Return [x, y] of the center of cell containing provided text 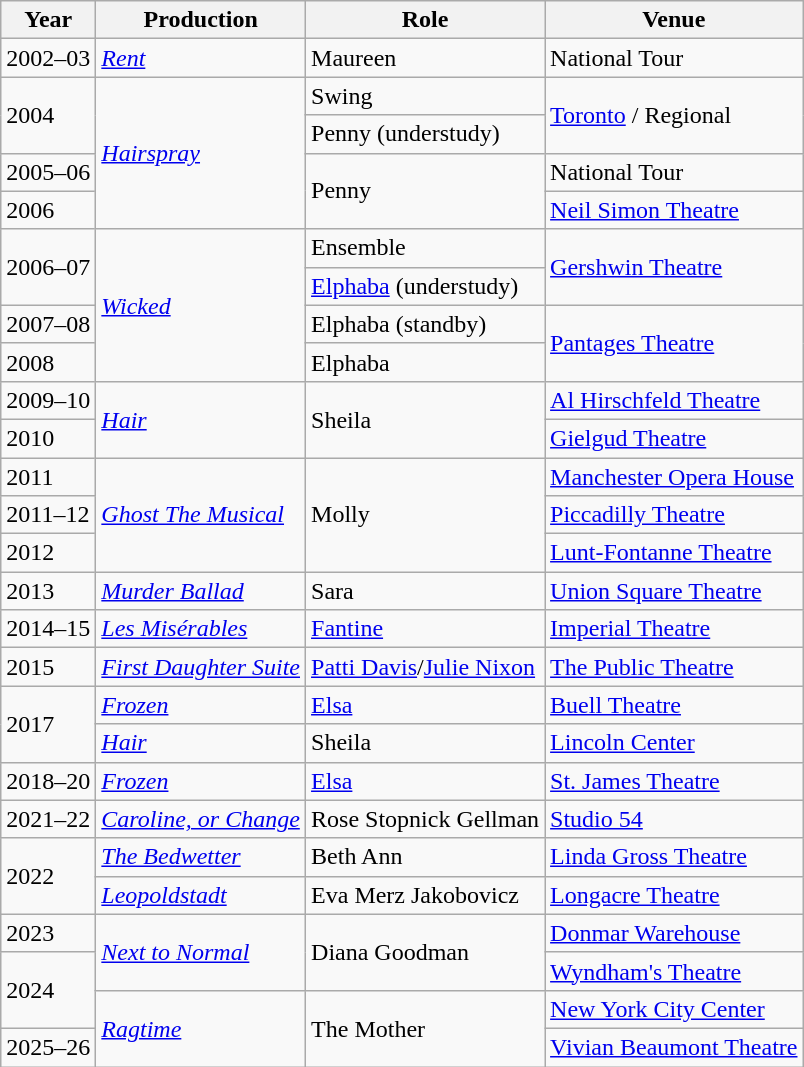
2007–08 [48, 324]
Swing [426, 96]
Maureen [426, 58]
The Mother [426, 1028]
Donmar Warehouse [674, 933]
Manchester Opera House [674, 477]
Caroline, or Change [201, 819]
Rent [201, 58]
Les Misérables [201, 629]
Penny [426, 191]
2017 [48, 724]
Sara [426, 591]
2011 [48, 477]
2015 [48, 667]
Venue [674, 20]
Gershwin Theatre [674, 267]
Ensemble [426, 248]
The Bedwetter [201, 857]
Production [201, 20]
2012 [48, 553]
2006–07 [48, 267]
Molly [426, 515]
Elphaba (standby) [426, 324]
Piccadilly Theatre [674, 515]
2002–03 [48, 58]
Linda Gross Theatre [674, 857]
2024 [48, 990]
St. James Theatre [674, 781]
Longacre Theatre [674, 895]
Murder Ballad [201, 591]
2009–10 [48, 400]
Lincoln Center [674, 743]
Neil Simon Theatre [674, 210]
Wicked [201, 305]
2022 [48, 876]
2004 [48, 115]
Imperial Theatre [674, 629]
Next to Normal [201, 952]
2008 [48, 362]
Diana Goodman [426, 952]
Elphaba (understudy) [426, 286]
Studio 54 [674, 819]
Hairspray [201, 153]
Eva Merz Jakobovicz [426, 895]
Beth Ann [426, 857]
2011–12 [48, 515]
Pantages Theatre [674, 343]
2005–06 [48, 172]
2014–15 [48, 629]
Rose Stopnick Gellman [426, 819]
Role [426, 20]
Toronto / Regional [674, 115]
Lunt-Fontanne Theatre [674, 553]
First Daughter Suite [201, 667]
Buell Theatre [674, 705]
Ragtime [201, 1028]
2010 [48, 438]
Gielgud Theatre [674, 438]
2018–20 [48, 781]
2006 [48, 210]
Wyndham's Theatre [674, 971]
New York City Center [674, 1009]
2025–26 [48, 1047]
2023 [48, 933]
2021–22 [48, 819]
Year [48, 20]
Vivian Beaumont Theatre [674, 1047]
Ghost The Musical [201, 515]
The Public Theatre [674, 667]
2013 [48, 591]
Al Hirschfeld Theatre [674, 400]
Fantine [426, 629]
Union Square Theatre [674, 591]
Leopoldstadt [201, 895]
Elphaba [426, 362]
Patti Davis/Julie Nixon [426, 667]
Penny (understudy) [426, 134]
